Pinpoint the cell where the given text exists, returning its (X, Y) midpoint coordinate. 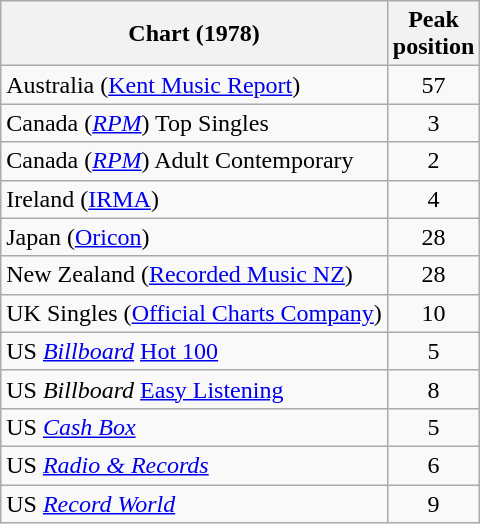
US Billboard Easy Listening (194, 389)
Canada (RPM) Adult Contemporary (194, 161)
2 (433, 161)
9 (433, 503)
Chart (1978) (194, 34)
Canada (RPM) Top Singles (194, 123)
US Cash Box (194, 427)
Japan (Oricon) (194, 237)
4 (433, 199)
10 (433, 313)
3 (433, 123)
UK Singles (Official Charts Company) (194, 313)
Peakposition (433, 34)
US Record World (194, 503)
US Billboard Hot 100 (194, 351)
57 (433, 85)
US Radio & Records (194, 465)
8 (433, 389)
New Zealand (Recorded Music NZ) (194, 275)
Australia (Kent Music Report) (194, 85)
Ireland (IRMA) (194, 199)
6 (433, 465)
